For the text-containing cell, return its midpoint in (X, Y) coordinate format. 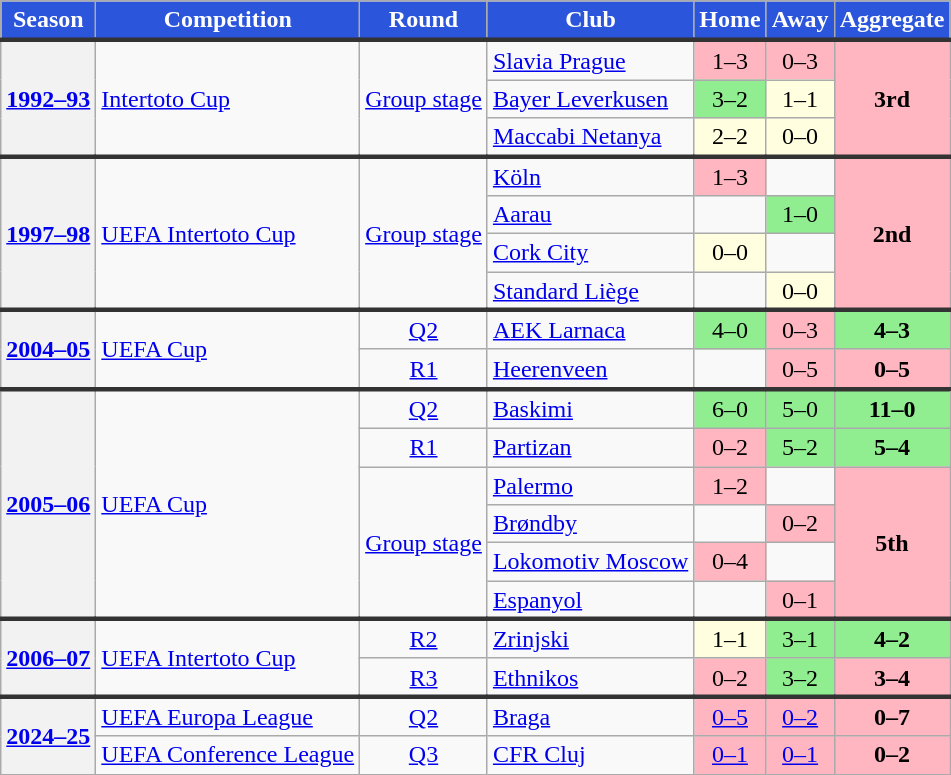
Cork City (590, 253)
1–0 (800, 215)
1992–93 (48, 98)
Aarau (590, 215)
2005–06 (48, 504)
Aggregate (892, 21)
Ethnikos (590, 677)
Slavia Prague (590, 60)
Lokomotiv Moscow (590, 562)
2004–05 (48, 350)
Intertoto Cup (228, 98)
0–4 (730, 562)
Partizan (590, 447)
Round (424, 21)
Palermo (590, 485)
Brøndby (590, 524)
Zrinjski (590, 639)
R3 (424, 677)
5–0 (800, 409)
Away (800, 21)
2–2 (730, 137)
UEFA Europa League (228, 716)
Espanyol (590, 600)
3rd (892, 98)
6–0 (730, 409)
Bayer Leverkusen (590, 99)
R2 (424, 639)
11–0 (892, 409)
3–4 (892, 677)
Competition (228, 21)
5–4 (892, 447)
4–0 (730, 330)
Baskimi (590, 409)
5th (892, 542)
Season (48, 21)
Heerenveen (590, 369)
Home (730, 21)
4–2 (892, 639)
3–1 (800, 639)
1–2 (730, 485)
AEK Larnaca (590, 330)
0–7 (892, 716)
Standard Liège (590, 291)
Köln (590, 176)
Club (590, 21)
Maccabi Netanya (590, 137)
2nd (892, 233)
CFR Cluj (590, 755)
UEFA Conference League (228, 755)
2024–25 (48, 735)
Q3 (424, 755)
4–3 (892, 330)
5–2 (800, 447)
2006–07 (48, 658)
1997–98 (48, 233)
Braga (590, 716)
